Scan for the cell matching the given text and deliver its [x, y] coordinate at center. 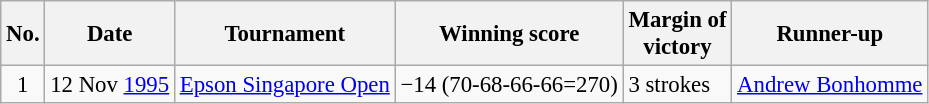
−14 (70-68-66-66=270) [509, 85]
Runner-up [830, 34]
Date [110, 34]
Tournament [284, 34]
3 strokes [678, 85]
12 Nov 1995 [110, 85]
No. [23, 34]
Andrew Bonhomme [830, 85]
1 [23, 85]
Epson Singapore Open [284, 85]
Margin ofvictory [678, 34]
Winning score [509, 34]
